Provide the (x, y) coordinate of the cell's center where the given text is located.  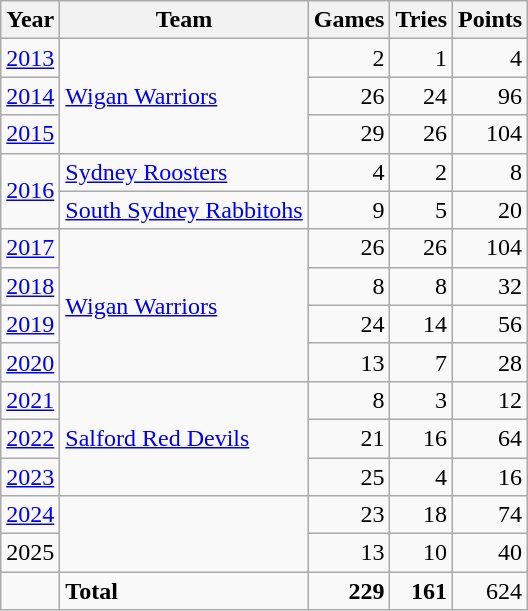
14 (422, 324)
3 (422, 400)
Tries (422, 20)
96 (490, 96)
Points (490, 20)
South Sydney Rabbitohs (184, 210)
Year (30, 20)
9 (349, 210)
21 (349, 438)
32 (490, 286)
Games (349, 20)
Sydney Roosters (184, 172)
64 (490, 438)
2016 (30, 191)
40 (490, 553)
1 (422, 58)
23 (349, 515)
10 (422, 553)
624 (490, 591)
28 (490, 362)
2014 (30, 96)
18 (422, 515)
229 (349, 591)
2022 (30, 438)
12 (490, 400)
2025 (30, 553)
2015 (30, 134)
56 (490, 324)
74 (490, 515)
Salford Red Devils (184, 438)
20 (490, 210)
2023 (30, 477)
5 (422, 210)
2020 (30, 362)
2019 (30, 324)
Team (184, 20)
2013 (30, 58)
29 (349, 134)
7 (422, 362)
2017 (30, 248)
25 (349, 477)
Total (184, 591)
161 (422, 591)
2018 (30, 286)
2021 (30, 400)
2024 (30, 515)
